Output the (X, Y) coordinate of the center of the cell containing the given text.  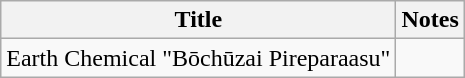
Earth Chemical "Bōchūzai Pireparaasu" (198, 58)
Title (198, 20)
Notes (430, 20)
